Find where the given text appears and provide that cell's center as (x, y) coordinate. 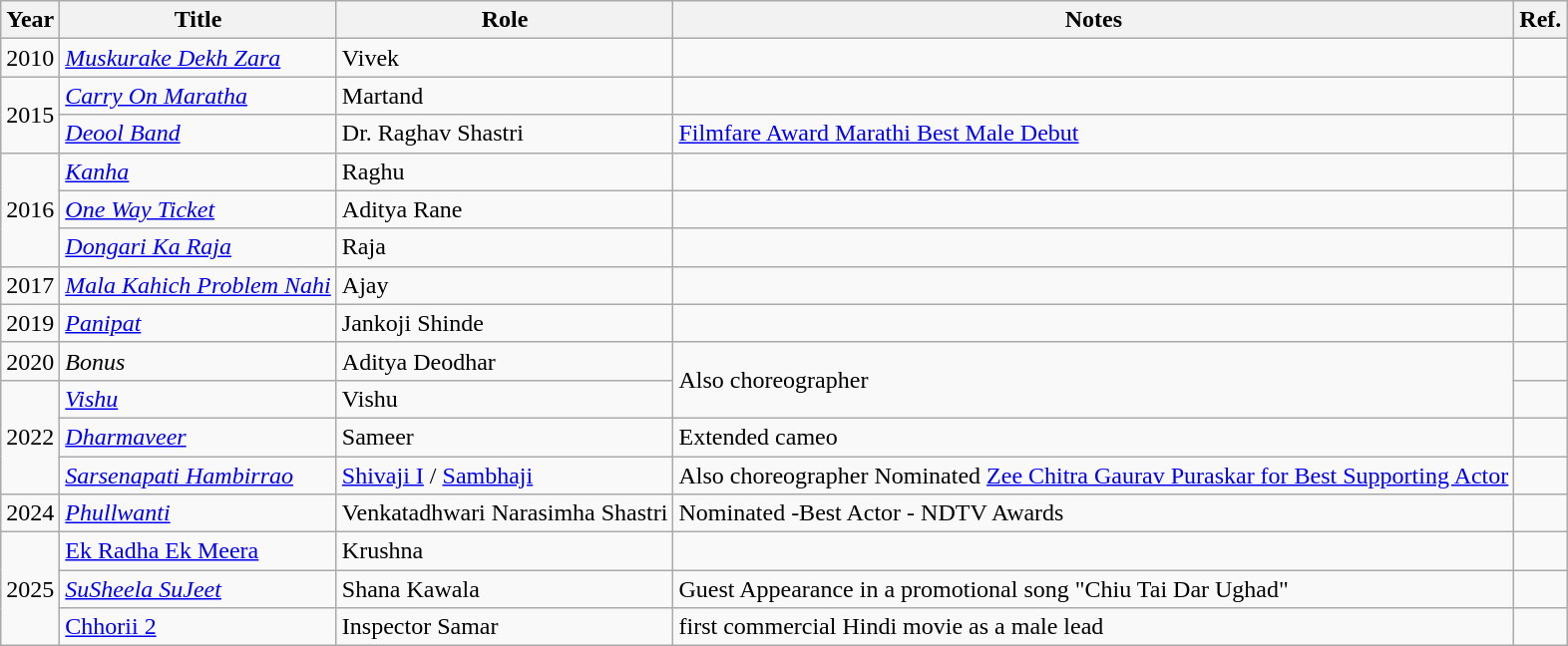
Sarsenapati Hambirrao (198, 476)
Also choreographer Nominated Zee Chitra Gaurav Puraskar for Best Supporting Actor (1093, 476)
Deool Band (198, 134)
Year (30, 20)
Raghu (505, 171)
2010 (30, 58)
2024 (30, 513)
Ek Radha Ek Meera (198, 551)
Title (198, 20)
Extended cameo (1093, 437)
2019 (30, 323)
2016 (30, 209)
Vivek (505, 58)
Notes (1093, 20)
Panipat (198, 323)
Bonus (198, 361)
Sameer (505, 437)
Filmfare Award Marathi Best Male Debut (1093, 134)
Shivaji I / Sambhaji (505, 476)
Venkatadhwari Narasimha Shastri (505, 513)
Krushna (505, 551)
Aditya Deodhar (505, 361)
Carry On Maratha (198, 96)
2022 (30, 437)
2025 (30, 589)
Ajay (505, 285)
Chhorii 2 (198, 627)
Mala Kahich Problem Nahi (198, 285)
Ref. (1540, 20)
2020 (30, 361)
SuSheela SuJeet (198, 589)
Raja (505, 247)
Jankoji Shinde (505, 323)
Role (505, 20)
Kanha (198, 171)
Dr. Raghav Shastri (505, 134)
Martand (505, 96)
first commercial Hindi movie as a male lead (1093, 627)
Inspector Samar (505, 627)
Dharmaveer (198, 437)
2015 (30, 115)
Guest Appearance in a promotional song "Chiu Tai Dar Ughad" (1093, 589)
Muskurake Dekh Zara (198, 58)
Aditya Rane (505, 209)
Also choreographer (1093, 380)
Shana Kawala (505, 589)
Phullwanti (198, 513)
One Way Ticket (198, 209)
Dongari Ka Raja (198, 247)
2017 (30, 285)
Nominated -Best Actor - NDTV Awards (1093, 513)
